Detect which cell encompasses the target text, then output its (x, y) center coordinate. 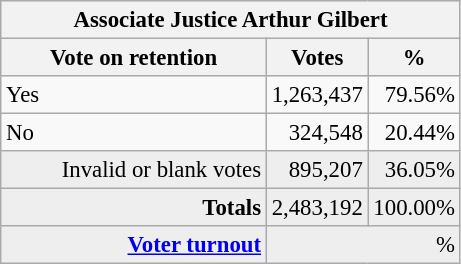
Totals (134, 208)
Yes (134, 95)
20.44% (414, 133)
No (134, 133)
2,483,192 (317, 208)
324,548 (317, 133)
Invalid or blank votes (134, 170)
895,207 (317, 170)
79.56% (414, 95)
100.00% (414, 208)
Vote on retention (134, 58)
1,263,437 (317, 95)
Associate Justice Arthur Gilbert (231, 20)
36.05% (414, 170)
Votes (317, 58)
Voter turnout (134, 245)
